Capture the cell that displays the provided text and extract its (X, Y) central coordinate. 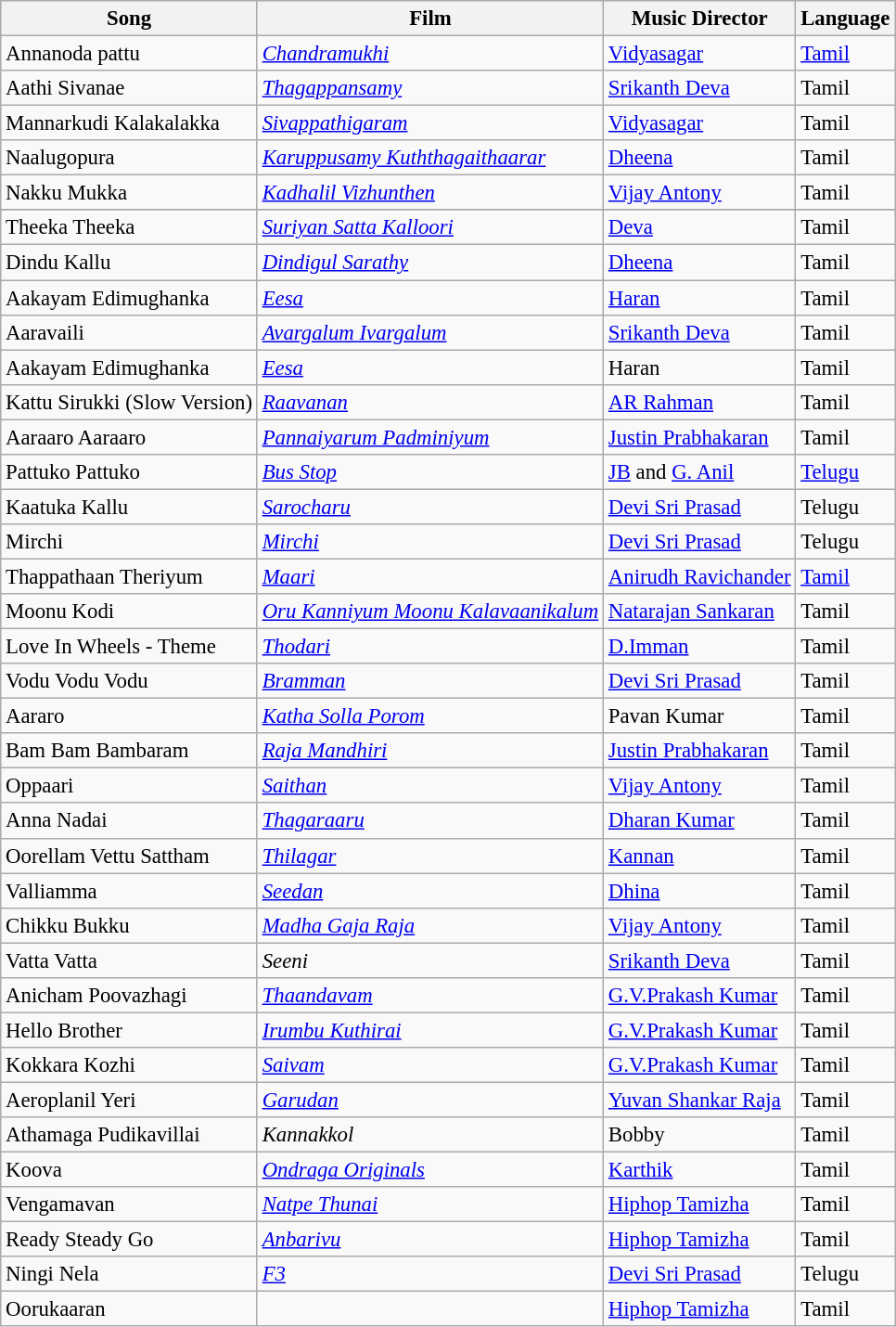
Raavanan (430, 402)
Chikku Bukku (130, 925)
Madha Gaja Raja (430, 925)
Chandramukhi (430, 54)
Maari (430, 576)
Dharan Kumar (699, 821)
Vodu Vodu Vodu (130, 681)
Bam Bam Bambaram (130, 751)
Bus Stop (430, 472)
Karthik (699, 1170)
Suriyan Satta Kalloori (430, 227)
Seeni (430, 960)
Theeka Theeka (130, 227)
Love In Wheels - Theme (130, 647)
Natarajan Sankaran (699, 612)
Kannakkol (430, 1135)
Aararo (130, 716)
Vatta Vatta (130, 960)
Aaravaili (130, 332)
Mannarkudi Kalakalakka (130, 123)
Irumbu Kuthirai (430, 1030)
Saivam (430, 1065)
Ready Steady Go (130, 1240)
Dindigul Sarathy (430, 263)
Seedan (430, 891)
Sarocharu (430, 507)
Kokkara Kozhi (130, 1065)
Thodari (430, 647)
Pannaiyarum Padminiyum (430, 437)
D.Imman (699, 647)
Aeroplanil Yeri (130, 1100)
Song (130, 19)
AR Rahman (699, 402)
Anirudh Ravichander (699, 576)
Film (430, 19)
Karuppusamy Kuththagaithaarar (430, 158)
Thagappansamy (430, 88)
Vengamavan (130, 1205)
Kaatuka Kallu (130, 507)
Aathi Sivanae (130, 88)
Thappathaan Theriyum (130, 576)
Moonu Kodi (130, 612)
Kadhalil Vizhunthen (430, 193)
Deva (699, 227)
Garudan (430, 1100)
Yuvan Shankar Raja (699, 1100)
Oppaari (130, 786)
Oorukaaran (130, 1309)
Ondraga Originals (430, 1170)
Avargalum Ivargalum (430, 332)
Thilagar (430, 856)
Pattuko Pattuko (130, 472)
Oru Kanniyum Moonu Kalavaanikalum (430, 612)
Language (846, 19)
Aaraaro Aaraaro (130, 437)
Annanoda pattu (130, 54)
Thagaraaru (430, 821)
Athamaga Pudikavillai (130, 1135)
Bobby (699, 1135)
Koova (130, 1170)
Pavan Kumar (699, 716)
Ningi Nela (130, 1274)
Oorellam Vettu Sattham (130, 856)
Raja Mandhiri (430, 751)
Bramman (430, 681)
Dhina (699, 891)
Anna Nadai (130, 821)
Hello Brother (130, 1030)
Valliamma (130, 891)
Kannan (699, 856)
Music Director (699, 19)
Katha Solla Porom (430, 716)
Saithan (430, 786)
JB and G. Anil (699, 472)
Dindu Kallu (130, 263)
Thaandavam (430, 996)
Kattu Sirukki (Slow Version) (130, 402)
F3 (430, 1274)
Nakku Mukka (130, 193)
Sivappathigaram (430, 123)
Anicham Poovazhagi (130, 996)
Naalugopura (130, 158)
Natpe Thunai (430, 1205)
Anbarivu (430, 1240)
